Pinpoint the cell where the given text exists, returning its (x, y) midpoint coordinate. 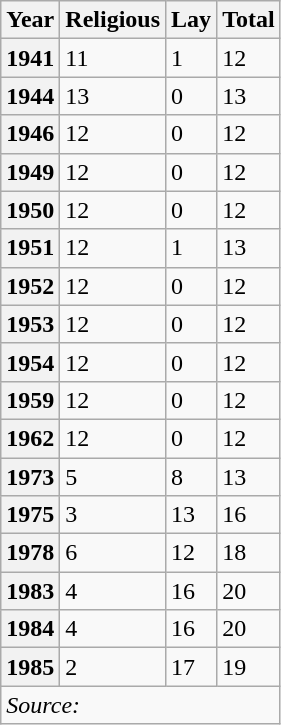
19 (249, 667)
1985 (30, 667)
Year (30, 20)
1954 (30, 362)
1978 (30, 553)
1951 (30, 248)
1962 (30, 438)
1944 (30, 96)
6 (113, 553)
3 (113, 515)
1973 (30, 477)
1941 (30, 58)
Religious (113, 20)
1975 (30, 515)
5 (113, 477)
1983 (30, 591)
1949 (30, 172)
1959 (30, 400)
11 (113, 58)
2 (113, 667)
1950 (30, 210)
1984 (30, 629)
18 (249, 553)
8 (192, 477)
1952 (30, 286)
Source: (140, 705)
17 (192, 667)
Lay (192, 20)
1946 (30, 134)
1953 (30, 324)
Total (249, 20)
